Determine the [x, y] coordinate at the center of the cell enclosing the given text.  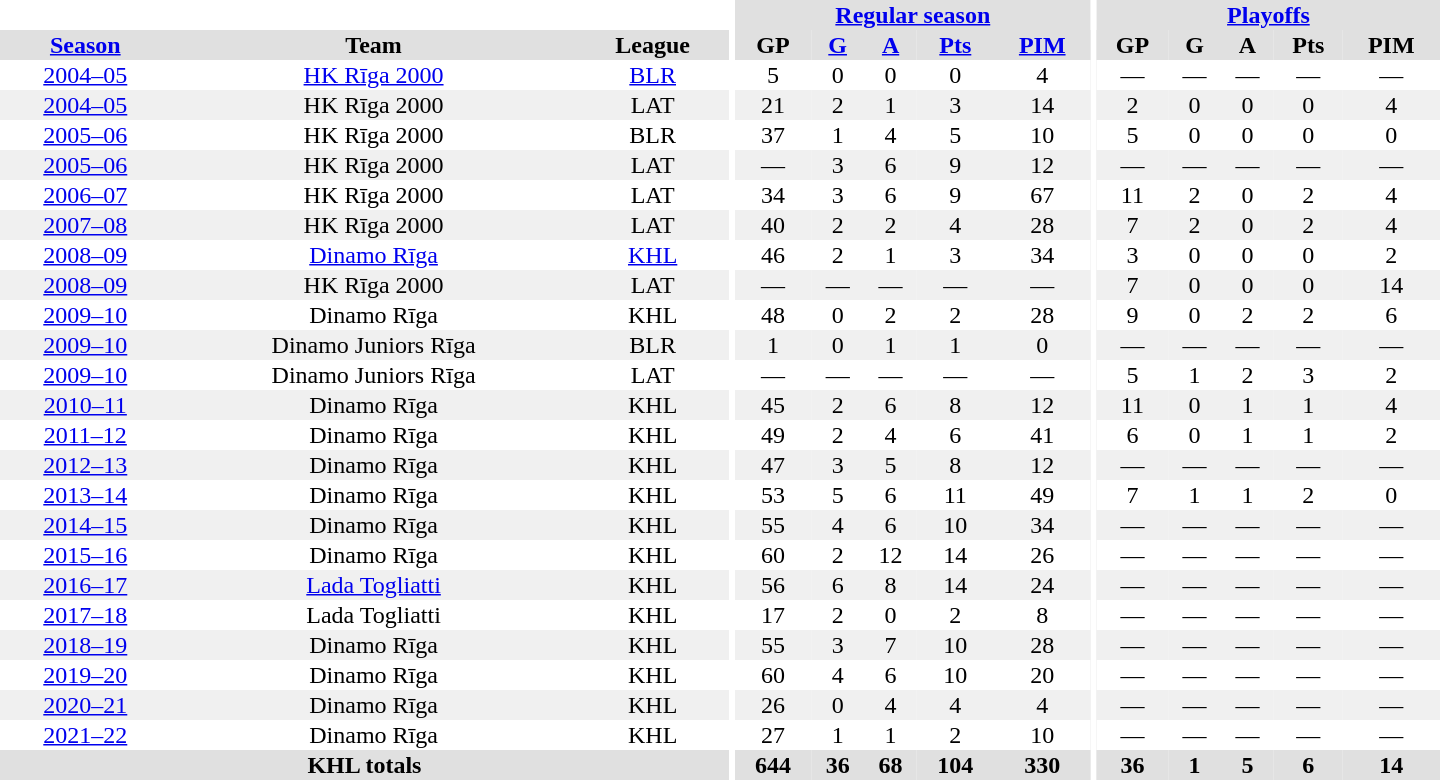
2016–17 [86, 585]
2019–20 [86, 675]
20 [1042, 675]
53 [773, 495]
2015–16 [86, 555]
37 [773, 135]
21 [773, 105]
48 [773, 315]
45 [773, 405]
2011–12 [86, 435]
Playoffs [1268, 15]
2014–15 [86, 525]
41 [1042, 435]
47 [773, 465]
2007–08 [86, 225]
2010–11 [86, 405]
67 [1042, 195]
104 [955, 765]
56 [773, 585]
68 [890, 765]
2006–07 [86, 195]
17 [773, 615]
2013–14 [86, 495]
330 [1042, 765]
2012–13 [86, 465]
27 [773, 735]
Team [374, 45]
League [653, 45]
2018–19 [86, 645]
Season [86, 45]
Regular season [913, 15]
2017–18 [86, 615]
40 [773, 225]
46 [773, 255]
644 [773, 765]
KHL totals [364, 765]
24 [1042, 585]
2020–21 [86, 705]
2021–22 [86, 735]
